Scan for the cell matching the given text and deliver its [X, Y] coordinate at center. 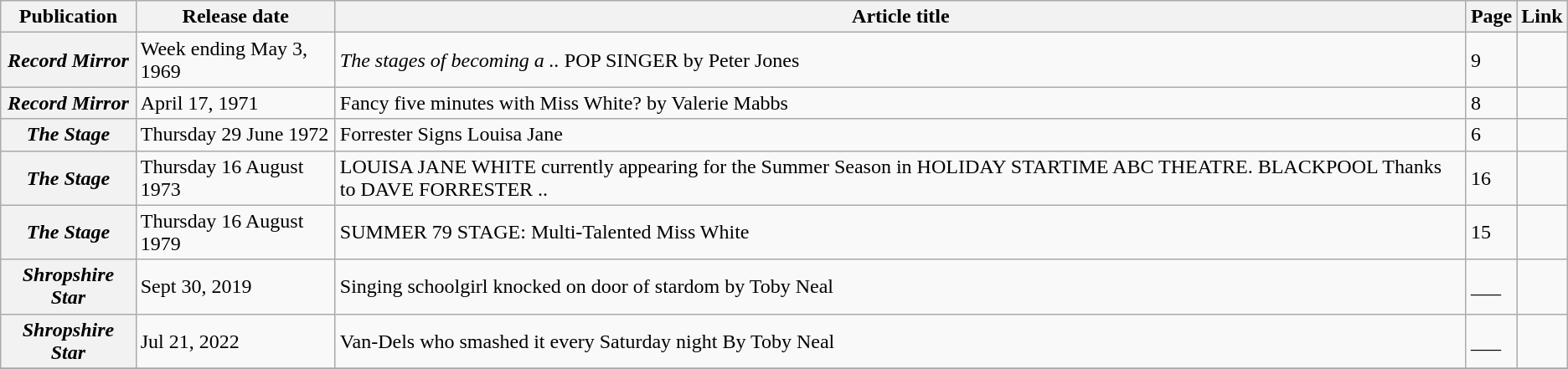
8 [1491, 103]
The stages of becoming a .. POP SINGER by Peter Jones [900, 60]
Thursday 16 August 1973 [235, 177]
Van-Dels who smashed it every Saturday night By Toby Neal [900, 341]
Release date [235, 17]
Link [1542, 17]
Thursday 16 August 1979 [235, 233]
Singing schoolgirl knocked on door of stardom by Toby Neal [900, 286]
SUMMER 79 STAGE: Multi-Talented Miss White [900, 233]
Forrester Signs Louisa Jane [900, 135]
April 17, 1971 [235, 103]
Page [1491, 17]
Thursday 29 June 1972 [235, 135]
6 [1491, 135]
9 [1491, 60]
16 [1491, 177]
Jul 21, 2022 [235, 341]
Fancy five minutes with Miss White? by Valerie Mabbs [900, 103]
Publication [69, 17]
Week ending May 3, 1969 [235, 60]
15 [1491, 233]
Article title [900, 17]
LOUISA JANE WHITE currently appearing for the Summer Season in HOLIDAY STARTIME ABC THEATRE. BLACKPOOL Thanks to DAVE FORRESTER .. [900, 177]
Sept 30, 2019 [235, 286]
